Extract the (X, Y) coordinate from the center of the cell holding the provided text.  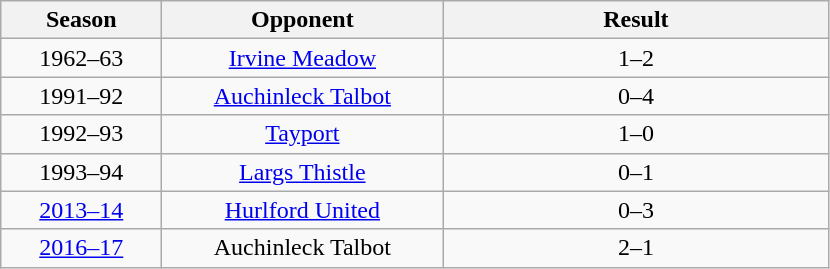
Result (636, 20)
Opponent (302, 20)
0–1 (636, 172)
1962–63 (82, 58)
1992–93 (82, 134)
Tayport (302, 134)
0–4 (636, 96)
2013–14 (82, 210)
1–2 (636, 58)
0–3 (636, 210)
Hurlford United (302, 210)
2016–17 (82, 248)
Largs Thistle (302, 172)
2–1 (636, 248)
Season (82, 20)
1993–94 (82, 172)
1991–92 (82, 96)
1–0 (636, 134)
Irvine Meadow (302, 58)
